Find where the given text appears and provide that cell's center as [x, y] coordinate. 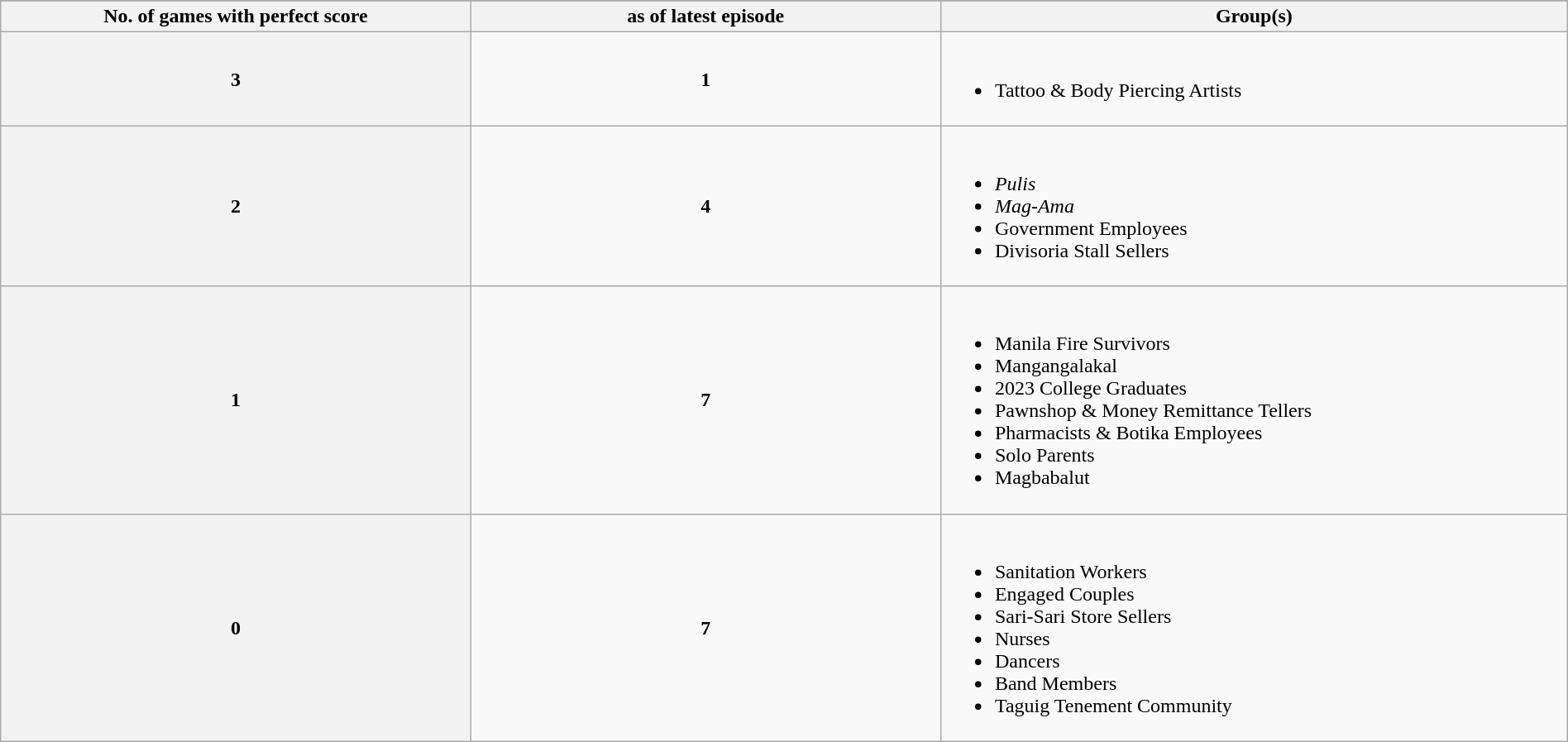
as of latest episode [705, 17]
Sanitation WorkersEngaged CouplesSari-Sari Store SellersNursesDancersBand MembersTaguig Tenement Community [1254, 627]
No. of games with perfect score [236, 17]
PulisMag-AmaGovernment EmployeesDivisoria Stall Sellers [1254, 206]
Group(s) [1254, 17]
2 [236, 206]
Tattoo & Body Piercing Artists [1254, 79]
0 [236, 627]
Manila Fire SurvivorsMangangalakal2023 College GraduatesPawnshop & Money Remittance TellersPharmacists & Botika EmployeesSolo ParentsMagbabalut [1254, 400]
3 [236, 79]
4 [705, 206]
